Capture the cell that displays the provided text and extract its (X, Y) central coordinate. 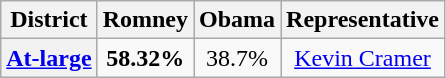
58.32% (145, 58)
Representative (363, 20)
Kevin Cramer (363, 58)
Obama (238, 20)
Romney (145, 20)
District (49, 20)
38.7% (238, 58)
At-large (49, 58)
